Output the [x, y] coordinate of the center of the cell containing the given text.  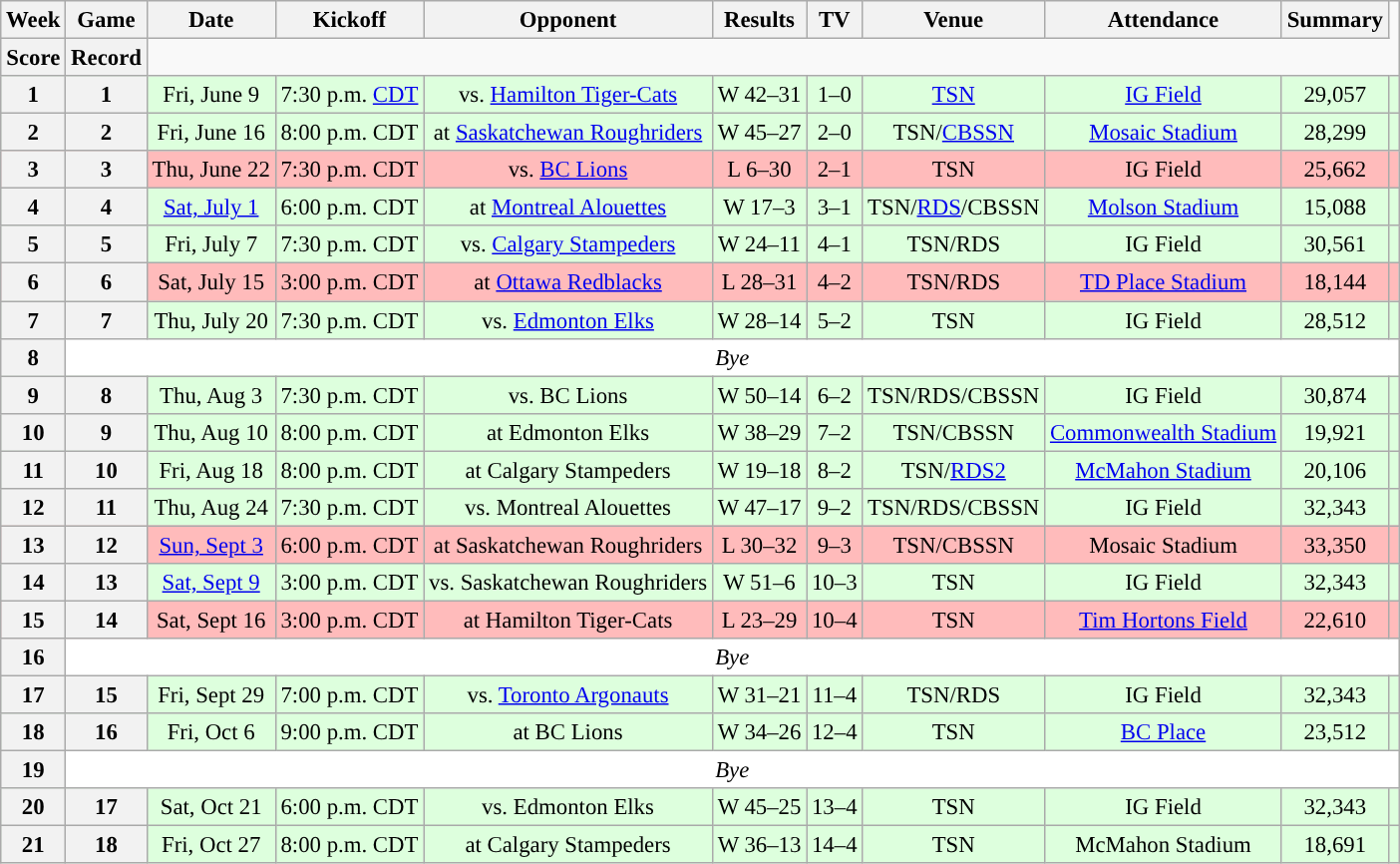
W 51–6 [759, 583]
Thu, Aug 10 [211, 432]
W 28–14 [759, 320]
18,144 [1334, 282]
Results [759, 20]
W 19–18 [759, 470]
30,874 [1334, 395]
W 31–21 [759, 695]
Attendance [1164, 20]
Sat, Sept 9 [211, 583]
vs. Saskatchewan Roughriders [568, 583]
Venue [953, 20]
L 28–31 [759, 282]
vs. Calgary Stampeders [568, 244]
Commonwealth Stadium [1164, 432]
W 38–29 [759, 432]
Thu, Aug 24 [211, 508]
28,512 [1334, 320]
23,512 [1334, 732]
9–2 [835, 508]
2–0 [835, 133]
25,662 [1334, 170]
L 6–30 [759, 170]
Molson Stadium [1164, 208]
30,561 [1334, 244]
W 45–27 [759, 133]
Fri, Oct 6 [211, 732]
vs. Hamilton Tiger-Cats [568, 95]
W 24–11 [759, 244]
W 45–25 [759, 807]
33,350 [1334, 545]
4–1 [835, 244]
Sat, July 15 [211, 282]
W 34–26 [759, 732]
L 23–29 [759, 620]
BC Place [1164, 732]
8–2 [835, 470]
Fri, Oct 27 [211, 845]
22,610 [1334, 620]
TD Place Stadium [1164, 282]
vs. Toronto Argonauts [568, 695]
20 [34, 807]
19,921 [1334, 432]
Score [34, 58]
Kickoff [349, 20]
TSN/RDS2 [953, 470]
13–4 [835, 807]
6–2 [835, 395]
at BC Lions [568, 732]
Fri, June 9 [211, 95]
14–4 [835, 845]
Sat, July 1 [211, 208]
vs. Montreal Alouettes [568, 508]
10–3 [835, 583]
29,057 [1334, 95]
19 [34, 770]
Sat, Oct 21 [211, 807]
Fri, July 7 [211, 244]
28,299 [1334, 133]
Summary [1334, 20]
Thu, Aug 3 [211, 395]
W 36–13 [759, 845]
18,691 [1334, 845]
Date [211, 20]
at Edmonton Elks [568, 432]
W 42–31 [759, 95]
7–2 [835, 432]
at Ottawa Redblacks [568, 282]
9–3 [835, 545]
Thu, June 22 [211, 170]
1–0 [835, 95]
W 17–3 [759, 208]
Game [106, 20]
W 47–17 [759, 508]
10–4 [835, 620]
5–2 [835, 320]
11–4 [835, 695]
4–2 [835, 282]
TV [835, 20]
3–1 [835, 208]
Sun, Sept 3 [211, 545]
Fri, Aug 18 [211, 470]
L 30–32 [759, 545]
2–1 [835, 170]
12–4 [835, 732]
Thu, July 20 [211, 320]
Sat, Sept 16 [211, 620]
15,088 [1334, 208]
Week [34, 20]
W 50–14 [759, 395]
at Montreal Alouettes [568, 208]
7:00 p.m. CDT [349, 695]
21 [34, 845]
Record [106, 58]
at Hamilton Tiger-Cats [568, 620]
Fri, Sept 29 [211, 695]
Fri, June 16 [211, 133]
20,106 [1334, 470]
Tim Hortons Field [1164, 620]
9:00 p.m. CDT [349, 732]
Opponent [568, 20]
